From the cell containing the given text, extract its center point as [X, Y] coordinate. 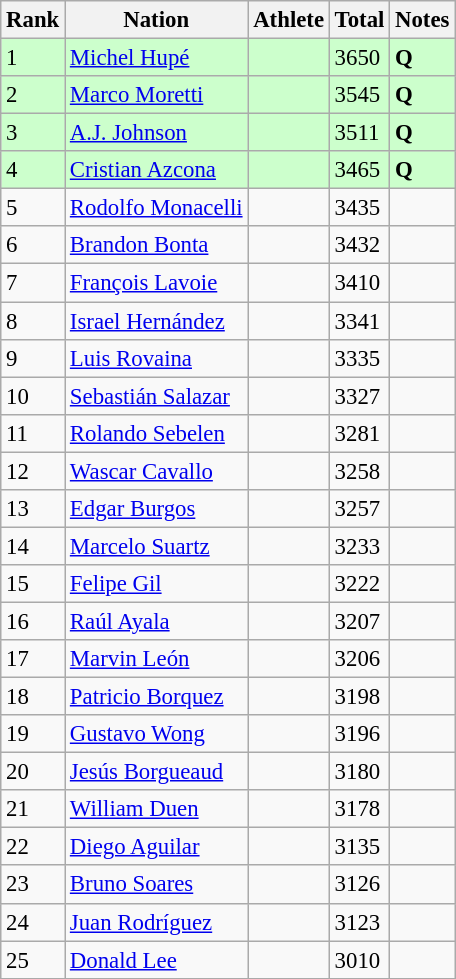
3178 [359, 809]
3327 [359, 396]
3410 [359, 283]
3341 [359, 321]
Michel Hupé [156, 58]
3258 [359, 471]
3545 [359, 95]
25 [33, 960]
4 [33, 170]
Felipe Gil [156, 584]
3180 [359, 772]
2 [33, 95]
11 [33, 433]
3432 [359, 245]
Israel Hernández [156, 321]
3198 [359, 697]
Donald Lee [156, 960]
Bruno Soares [156, 885]
3 [33, 133]
Total [359, 20]
14 [33, 546]
Rodolfo Monacelli [156, 208]
3465 [359, 170]
16 [33, 621]
20 [33, 772]
François Lavoie [156, 283]
Cristian Azcona [156, 170]
Edgar Burgos [156, 509]
Raúl Ayala [156, 621]
Sebastián Salazar [156, 396]
Wascar Cavallo [156, 471]
3233 [359, 546]
A.J. Johnson [156, 133]
7 [33, 283]
3281 [359, 433]
3257 [359, 509]
Notes [422, 20]
3222 [359, 584]
19 [33, 734]
3126 [359, 885]
3511 [359, 133]
22 [33, 847]
Marcelo Suartz [156, 546]
8 [33, 321]
3196 [359, 734]
24 [33, 922]
Patricio Borquez [156, 697]
5 [33, 208]
Athlete [288, 20]
10 [33, 396]
17 [33, 659]
3335 [359, 358]
6 [33, 245]
Nation [156, 20]
12 [33, 471]
18 [33, 697]
1 [33, 58]
Gustavo Wong [156, 734]
Marco Moretti [156, 95]
3123 [359, 922]
Diego Aguilar [156, 847]
Jesús Borgueaud [156, 772]
3206 [359, 659]
15 [33, 584]
Rank [33, 20]
Rolando Sebelen [156, 433]
3010 [359, 960]
3650 [359, 58]
13 [33, 509]
21 [33, 809]
Luis Rovaina [156, 358]
3207 [359, 621]
William Duen [156, 809]
3435 [359, 208]
Marvin León [156, 659]
Brandon Bonta [156, 245]
23 [33, 885]
3135 [359, 847]
Juan Rodríguez [156, 922]
9 [33, 358]
